Extract the (x, y) coordinate from the center of the cell holding the provided text.  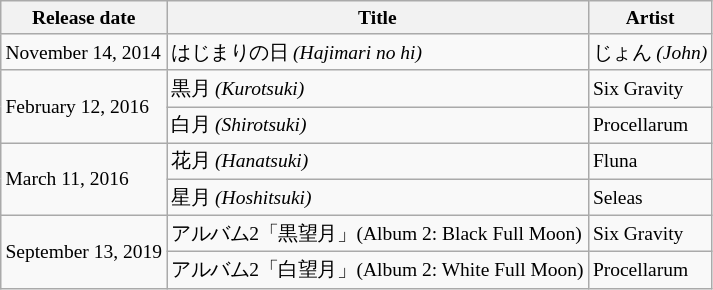
Seleas (650, 197)
星月 (Hoshitsuki) (378, 197)
はじまりの日 (Hajimari no hi) (378, 52)
Fluna (650, 161)
Title (378, 18)
March 11, 2016 (84, 180)
白月 (Shirotsuki) (378, 125)
February 12, 2016 (84, 106)
黒月 (Kurotsuki) (378, 88)
アルバム2「白望月」(Album 2: White Full Moon) (378, 270)
September 13, 2019 (84, 252)
Release date (84, 18)
じょん (John) (650, 52)
アルバム2「黒望月」(Album 2: Black Full Moon) (378, 233)
November 14, 2014 (84, 52)
Artist (650, 18)
花月 (Hanatsuki) (378, 161)
